Detect which cell encompasses the target text, then output its (X, Y) center coordinate. 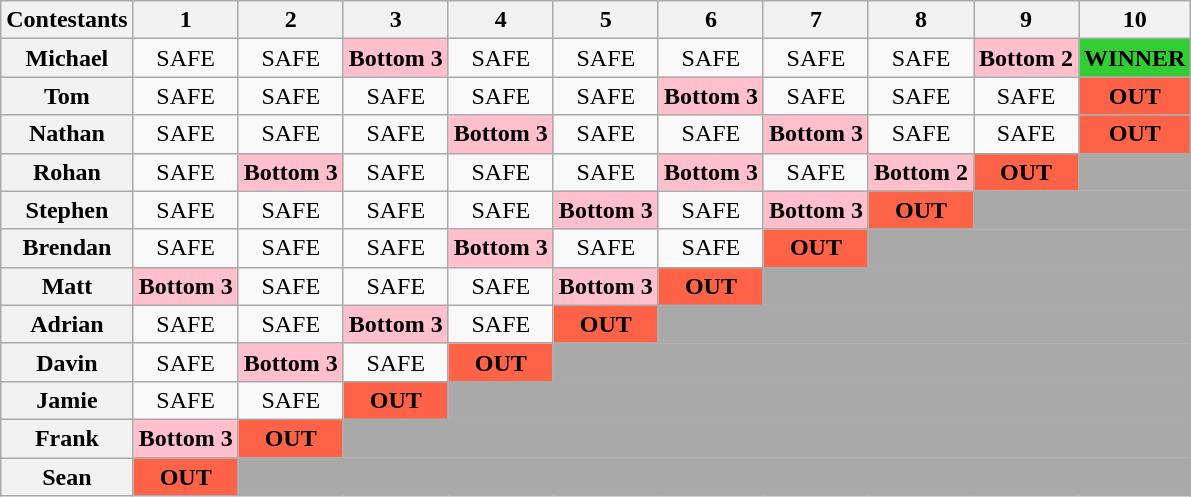
2 (290, 20)
Brendan (67, 248)
Nathan (67, 134)
Sean (67, 477)
Davin (67, 362)
Michael (67, 58)
7 (816, 20)
Frank (67, 438)
Tom (67, 96)
9 (1026, 20)
10 (1135, 20)
8 (920, 20)
Stephen (67, 210)
Matt (67, 286)
Contestants (67, 20)
5 (606, 20)
3 (396, 20)
6 (710, 20)
Rohan (67, 172)
4 (500, 20)
1 (186, 20)
WINNER (1135, 58)
Adrian (67, 324)
Jamie (67, 400)
